Extract the [x, y] coordinate from the center of the cell holding the provided text.  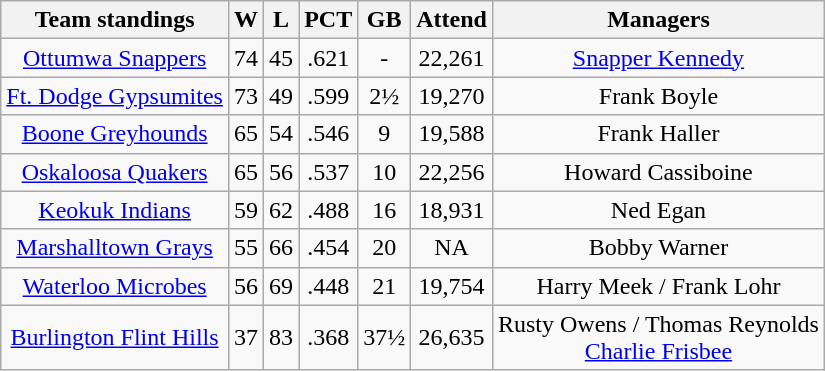
Burlington Flint Hills [115, 338]
Boone Greyhounds [115, 134]
54 [282, 134]
Snapper Kennedy [658, 58]
Waterloo Microbes [115, 286]
PCT [328, 20]
Attend [452, 20]
Marshalltown Grays [115, 248]
Ned Egan [658, 210]
Howard Cassiboine [658, 172]
Keokuk Indians [115, 210]
.546 [328, 134]
.454 [328, 248]
Bobby Warner [658, 248]
73 [246, 96]
69 [282, 286]
37½ [384, 338]
19,270 [452, 96]
16 [384, 210]
45 [282, 58]
19,588 [452, 134]
Harry Meek / Frank Lohr [658, 286]
NA [452, 248]
9 [384, 134]
.448 [328, 286]
Team standings [115, 20]
20 [384, 248]
21 [384, 286]
.599 [328, 96]
22,261 [452, 58]
62 [282, 210]
49 [282, 96]
Oskaloosa Quakers [115, 172]
Frank Boyle [658, 96]
2½ [384, 96]
- [384, 58]
Rusty Owens / Thomas Reynolds Charlie Frisbee [658, 338]
Managers [658, 20]
66 [282, 248]
18,931 [452, 210]
26,635 [452, 338]
83 [282, 338]
59 [246, 210]
W [246, 20]
Frank Haller [658, 134]
22,256 [452, 172]
55 [246, 248]
74 [246, 58]
10 [384, 172]
.537 [328, 172]
GB [384, 20]
37 [246, 338]
.488 [328, 210]
.368 [328, 338]
Ft. Dodge Gypsumites [115, 96]
19,754 [452, 286]
L [282, 20]
.621 [328, 58]
Ottumwa Snappers [115, 58]
